From the cell containing the given text, extract its center point as (x, y) coordinate. 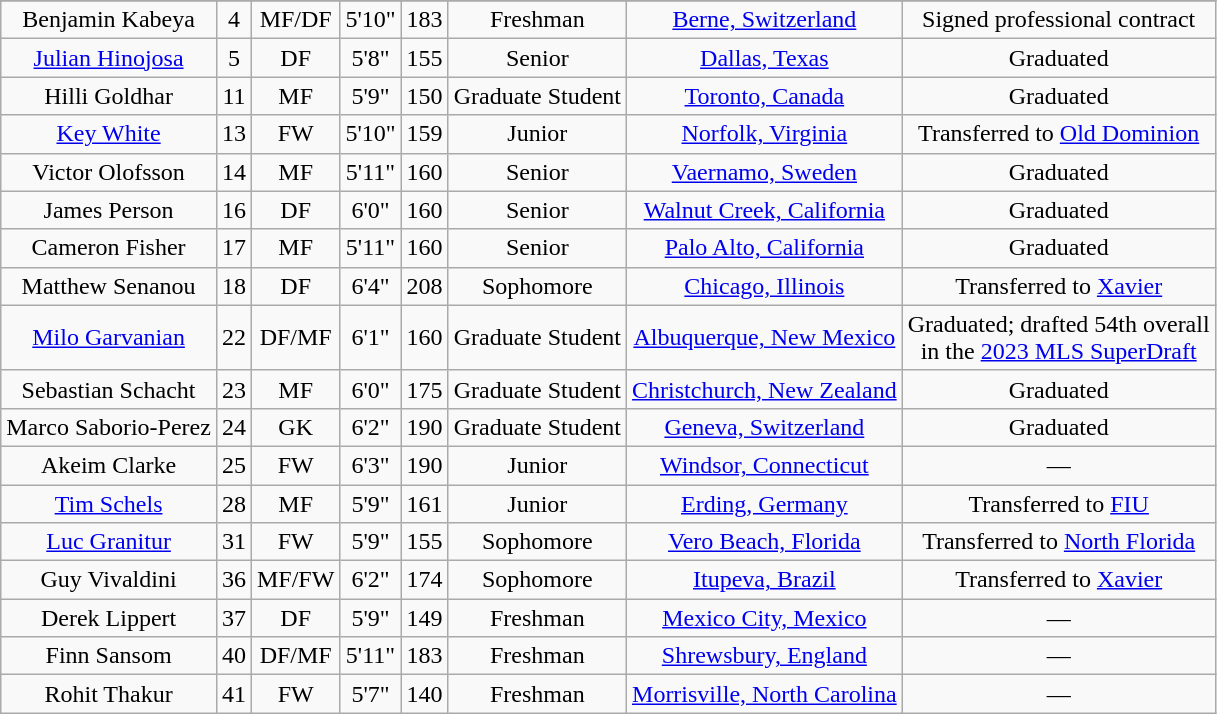
Palo Alto, California (765, 248)
GK (295, 427)
Vaernamo, Sweden (765, 172)
Mexico City, Mexico (765, 618)
MF/DF (295, 20)
6'1" (370, 338)
Benjamin Kabeya (109, 20)
Graduated; drafted 54th overallin the 2023 MLS SuperDraft (1058, 338)
Sebastian Schacht (109, 389)
37 (234, 618)
Windsor, Connecticut (765, 465)
Erding, Germany (765, 503)
Tim Schels (109, 503)
Matthew Senanou (109, 286)
25 (234, 465)
Victor Olofsson (109, 172)
14 (234, 172)
31 (234, 542)
Hilli Goldhar (109, 96)
Itupeva, Brazil (765, 580)
40 (234, 656)
17 (234, 248)
Derek Lippert (109, 618)
MF/FW (295, 580)
Akeim Clarke (109, 465)
28 (234, 503)
Luc Granitur (109, 542)
Cameron Fisher (109, 248)
Dallas, Texas (765, 58)
Key White (109, 134)
Chicago, Illinois (765, 286)
Morrisville, North Carolina (765, 694)
5 (234, 58)
150 (424, 96)
Guy Vivaldini (109, 580)
18 (234, 286)
36 (234, 580)
174 (424, 580)
4 (234, 20)
Albuquerque, New Mexico (765, 338)
13 (234, 134)
16 (234, 210)
Vero Beach, Florida (765, 542)
Transferred to FIU (1058, 503)
Toronto, Canada (765, 96)
6'4" (370, 286)
5'8" (370, 58)
Julian Hinojosa (109, 58)
Rohit Thakur (109, 694)
Shrewsbury, England (765, 656)
11 (234, 96)
24 (234, 427)
23 (234, 389)
159 (424, 134)
Transferred to Old Dominion (1058, 134)
Geneva, Switzerland (765, 427)
5'7" (370, 694)
140 (424, 694)
149 (424, 618)
Christchurch, New Zealand (765, 389)
Transferred to North Florida (1058, 542)
Marco Saborio-Perez (109, 427)
Milo Garvanian (109, 338)
Finn Sansom (109, 656)
Walnut Creek, California (765, 210)
Berne, Switzerland (765, 20)
208 (424, 286)
Norfolk, Virginia (765, 134)
161 (424, 503)
Signed professional contract (1058, 20)
22 (234, 338)
James Person (109, 210)
41 (234, 694)
6'3" (370, 465)
175 (424, 389)
